Search for the cell housing the specified text and yield its (x, y) center coordinate. 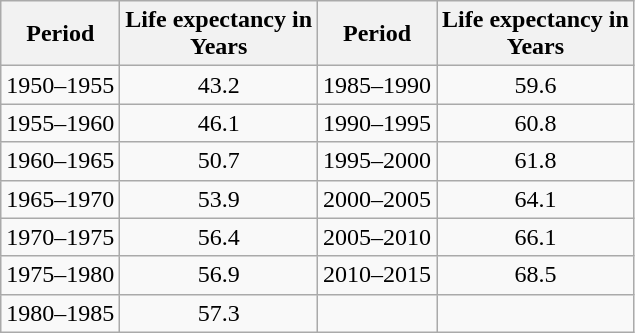
53.9 (219, 199)
66.1 (536, 237)
2000–2005 (378, 199)
1965–1970 (60, 199)
43.2 (219, 85)
56.4 (219, 237)
1985–1990 (378, 85)
1960–1965 (60, 161)
1995–2000 (378, 161)
1950–1955 (60, 85)
50.7 (219, 161)
1990–1995 (378, 123)
1975–1980 (60, 275)
46.1 (219, 123)
68.5 (536, 275)
2005–2010 (378, 237)
64.1 (536, 199)
60.8 (536, 123)
61.8 (536, 161)
2010–2015 (378, 275)
1955–1960 (60, 123)
1970–1975 (60, 237)
59.6 (536, 85)
56.9 (219, 275)
1980–1985 (60, 313)
57.3 (219, 313)
